Return the (x, y) coordinate for the center point of the cell that contains the specified text.  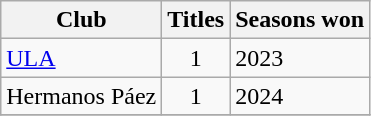
Titles (196, 20)
Seasons won (300, 20)
ULA (82, 58)
Club (82, 20)
2024 (300, 96)
Hermanos Páez (82, 96)
2023 (300, 58)
